Locate the cell with the specified text and output its [X, Y] center coordinate. 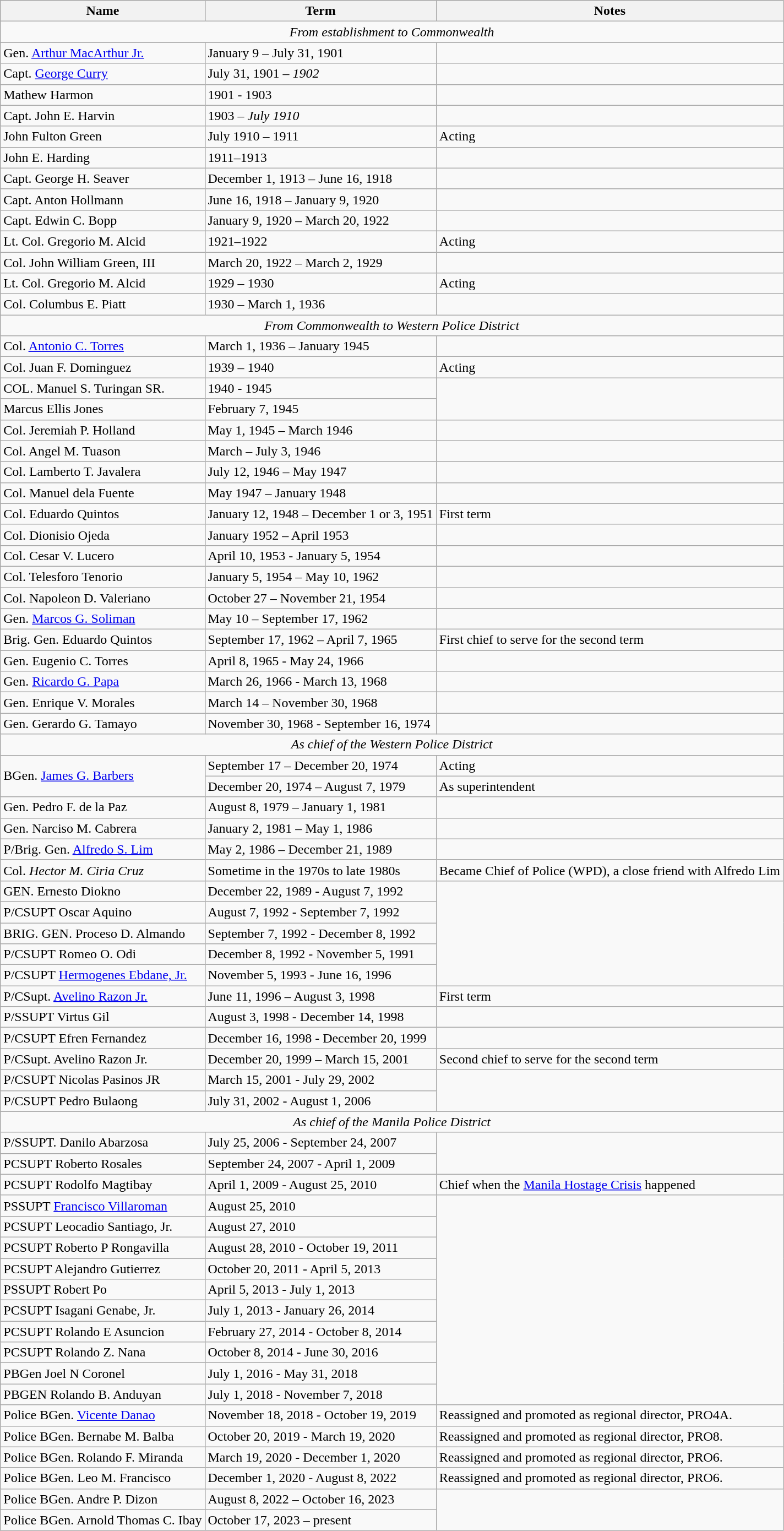
January 2, 1981 – May 1, 1986 [320, 828]
April 8, 1965 - May 24, 1966 [320, 661]
December 8, 1992 - November 5, 1991 [320, 954]
Notes [609, 11]
August 27, 2010 [320, 1226]
February 7, 1945 [320, 409]
P/Brig. Gen. Alfredo S. Lim [102, 849]
P/SSUPT. Danilo Abarzosa [102, 1143]
April 1, 2009 - August 25, 2010 [320, 1185]
March 19, 2020 - December 1, 2020 [320, 1457]
Gen. Marcos G. Soliman [102, 619]
November 18, 2018 - October 19, 2019 [320, 1415]
Capt. John E. Harvin [102, 116]
May 1, 1945 – March 1946 [320, 430]
PCSUPT Roberto P Rongavilla [102, 1247]
Col. Antonio C. Torres [102, 346]
P/CSUPT Efren Fernandez [102, 1038]
1929 – 1930 [320, 284]
March 14 – November 30, 1968 [320, 703]
John Fulton Green [102, 137]
December 1, 2020 - August 8, 2022 [320, 1478]
PCSUPT Rodolfo Magtibay [102, 1185]
Gen. Eugenio C. Torres [102, 661]
1911–1913 [320, 158]
PBGEN Rolando B. Anduyan [102, 1394]
Col. Cesar V. Lucero [102, 556]
November 30, 1968 - September 16, 1974 [320, 724]
P/CSUPT Pedro Bulaong [102, 1101]
P/CSUPT Hermogenes Ebdane, Jr. [102, 975]
PBGen Joel N Coronel [102, 1373]
Gen. Pedro F. de la Paz [102, 807]
Name [102, 11]
Police BGen. Leo M. Francisco [102, 1478]
August 8, 1979 – January 1, 1981 [320, 807]
BGen. James G. Barbers [102, 776]
P/CSUPT Nicolas Pasinos JR [102, 1080]
July 1910 – 1911 [320, 137]
Gen. Ricardo G. Papa [102, 682]
August 25, 2010 [320, 1206]
June 16, 1918 – January 9, 1920 [320, 199]
PCSUPT Alejandro Gutierrez [102, 1268]
1940 - 1945 [320, 388]
September 24, 2007 - April 1, 2009 [320, 1164]
Police BGen. Rolando F. Miranda [102, 1457]
1903 – July 1910 [320, 116]
Col. Napoleon D. Valeriano [102, 598]
March 20, 1922 – March 2, 1929 [320, 263]
Col. John William Green, III [102, 263]
Police BGen. Vicente Danao [102, 1415]
As chief of the Western Police District [392, 745]
August 7, 1992 - September 7, 1992 [320, 912]
Mathew Harmon [102, 95]
April 5, 2013 - July 1, 2013 [320, 1290]
January 12, 1948 – December 1 or 3, 1951 [320, 514]
Became Chief of Police (WPD), a close friend with Alfredo Lim [609, 870]
Gen. Gerardo G. Tamayo [102, 724]
July 1, 2018 - November 7, 2018 [320, 1394]
January 5, 1954 – May 10, 1962 [320, 577]
March – July 3, 1946 [320, 451]
September 17, 1962 – April 7, 1965 [320, 640]
Capt. George H. Seaver [102, 178]
Capt. Edwin C. Bopp [102, 220]
PSSUPT Robert Po [102, 1290]
August 3, 1998 - December 14, 1998 [320, 1017]
PCSUPT Rolando E Asuncion [102, 1332]
PCSUPT Leocadio Santiago, Jr. [102, 1226]
Police BGen. Andre P. Dizon [102, 1499]
Col. Juan F. Dominguez [102, 367]
Capt. George Curry [102, 74]
Second chief to serve for the second term [609, 1059]
September 17 – December 20, 1974 [320, 765]
Chief when the Manila Hostage Crisis happened [609, 1185]
Marcus Ellis Jones [102, 409]
Reassigned and promoted as regional director, PRO8. [609, 1436]
August 8, 2022 – October 16, 2023 [320, 1499]
October 8, 2014 - June 30, 2016 [320, 1353]
Capt. Anton Hollmann [102, 199]
1921–1922 [320, 241]
As superintendent [609, 786]
May 1947 – January 1948 [320, 493]
October 20, 2019 - March 19, 2020 [320, 1436]
May 10 – September 17, 1962 [320, 619]
March 1, 1936 – January 1945 [320, 346]
January 9, 1920 – March 20, 1922 [320, 220]
December 22, 1989 - August 7, 1992 [320, 891]
December 20, 1999 – March 15, 2001 [320, 1059]
PCSUPT Isagani Genabe, Jr. [102, 1311]
July 31, 2002 - August 1, 2006 [320, 1101]
Police BGen. Arnold Thomas C. Ibay [102, 1520]
Col. Columbus E. Piatt [102, 305]
Col. Jeremiah P. Holland [102, 430]
1939 – 1940 [320, 367]
March 15, 2001 - July 29, 2002 [320, 1080]
PCSUPT Rolando Z. Nana [102, 1353]
July 1, 2016 - May 31, 2018 [320, 1373]
July 12, 1946 – May 1947 [320, 472]
September 7, 1992 - December 8, 1992 [320, 933]
From Commonwealth to Western Police District [392, 325]
P/CSUPT Oscar Aquino [102, 912]
October 27 – November 21, 1954 [320, 598]
Sometime in the 1970s to late 1980s [320, 870]
December 20, 1974 – August 7, 1979 [320, 786]
Gen. Narciso M. Cabrera [102, 828]
P/SSUPT Virtus Gil [102, 1017]
Brig. Gen. Eduardo Quintos [102, 640]
Gen. Enrique V. Morales [102, 703]
1930 – March 1, 1936 [320, 305]
John E. Harding [102, 158]
July 25, 2006 - September 24, 2007 [320, 1143]
December 16, 1998 - December 20, 1999 [320, 1038]
November 5, 1993 - June 16, 1996 [320, 975]
Col. Lamberto T. Javalera [102, 472]
Col. Angel M. Tuason [102, 451]
1901 - 1903 [320, 95]
From establishment to Commonwealth [392, 32]
PSSUPT Francisco Villaroman [102, 1206]
January 1952 – April 1953 [320, 535]
Col. Eduardo Quintos [102, 514]
October 20, 2011 - April 5, 2013 [320, 1268]
March 26, 1966 - March 13, 1968 [320, 682]
Term [320, 11]
GEN. Ernesto Diokno [102, 891]
Police BGen. Bernabe M. Balba [102, 1436]
P/CSUPT Romeo O. Odi [102, 954]
Col. Manuel dela Fuente [102, 493]
PCSUPT Roberto Rosales [102, 1164]
Col. Dionisio Ojeda [102, 535]
June 11, 1996 – August 3, 1998 [320, 996]
July 1, 2013 - January 26, 2014 [320, 1311]
COL. Manuel S. Turingan SR. [102, 388]
Gen. Arthur MacArthur Jr. [102, 53]
February 27, 2014 - October 8, 2014 [320, 1332]
July 31, 1901 – 1902 [320, 74]
December 1, 1913 – June 16, 1918 [320, 178]
BRIG. GEN. Proceso D. Almando [102, 933]
Reassigned and promoted as regional director, PRO4A. [609, 1415]
May 2, 1986 – December 21, 1989 [320, 849]
Col. Telesforo Tenorio [102, 577]
January 9 – July 31, 1901 [320, 53]
October 17, 2023 – present [320, 1520]
August 28, 2010 - October 19, 2011 [320, 1247]
Col. Hector M. Ciria Cruz [102, 870]
First chief to serve for the second term [609, 640]
April 10, 1953 - January 5, 1954 [320, 556]
As chief of the Manila Police District [392, 1122]
